Output the [X, Y] coordinate of the center of the cell containing the given text.  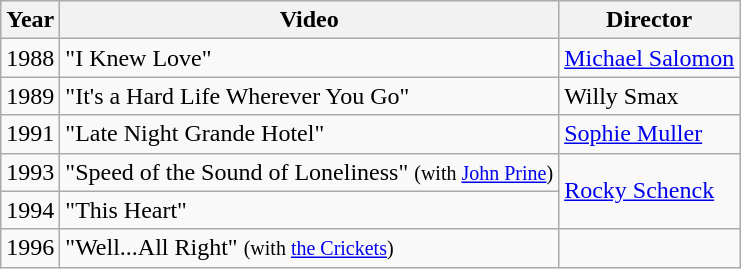
Rocky Schenck [650, 191]
1989 [30, 96]
1994 [30, 210]
"It's a Hard Life Wherever You Go" [310, 96]
"This Heart" [310, 210]
1996 [30, 248]
Year [30, 20]
"Late Night Grande Hotel" [310, 134]
"Well...All Right" (with the Crickets) [310, 248]
1991 [30, 134]
Sophie Muller [650, 134]
Video [310, 20]
Willy Smax [650, 96]
1993 [30, 172]
Director [650, 20]
Michael Salomon [650, 58]
1988 [30, 58]
"Speed of the Sound of Loneliness" (with John Prine) [310, 172]
"I Knew Love" [310, 58]
